Identify which cell holds the provided text, then report its (x, y) central coordinate. 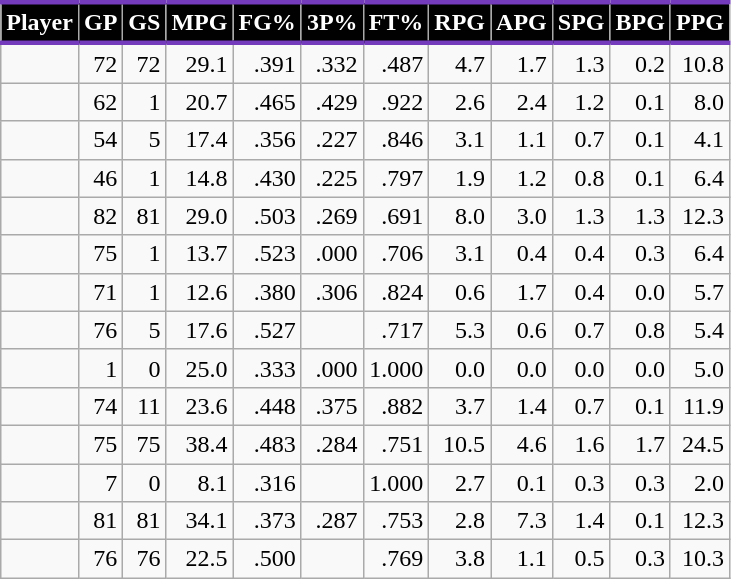
.500 (267, 559)
.380 (267, 292)
10.3 (700, 559)
2.7 (460, 483)
.332 (332, 63)
5.4 (700, 330)
.882 (396, 406)
.769 (396, 559)
82 (100, 216)
.483 (267, 444)
PPG (700, 22)
.487 (396, 63)
.706 (396, 254)
APG (522, 22)
.391 (267, 63)
MPG (200, 22)
.306 (332, 292)
3P% (332, 22)
.465 (267, 102)
.269 (332, 216)
4.6 (522, 444)
5.0 (700, 368)
17.6 (200, 330)
25.0 (200, 368)
.691 (396, 216)
10.8 (700, 63)
Player (40, 22)
22.5 (200, 559)
12.6 (200, 292)
62 (100, 102)
23.6 (200, 406)
2.0 (700, 483)
14.8 (200, 178)
29.1 (200, 63)
.448 (267, 406)
34.1 (200, 521)
.287 (332, 521)
3.0 (522, 216)
4.7 (460, 63)
FG% (267, 22)
74 (100, 406)
54 (100, 140)
1.6 (581, 444)
11 (144, 406)
38.4 (200, 444)
17.4 (200, 140)
7 (100, 483)
8.1 (200, 483)
.846 (396, 140)
.373 (267, 521)
0.5 (581, 559)
2.8 (460, 521)
.751 (396, 444)
.225 (332, 178)
.824 (396, 292)
.430 (267, 178)
.284 (332, 444)
SPG (581, 22)
.922 (396, 102)
.429 (332, 102)
.797 (396, 178)
.375 (332, 406)
3.7 (460, 406)
2.6 (460, 102)
5.7 (700, 292)
.227 (332, 140)
24.5 (700, 444)
.753 (396, 521)
29.0 (200, 216)
2.4 (522, 102)
.316 (267, 483)
11.9 (700, 406)
FT% (396, 22)
20.7 (200, 102)
BPG (640, 22)
.333 (267, 368)
.527 (267, 330)
0.2 (640, 63)
13.7 (200, 254)
3.8 (460, 559)
1.9 (460, 178)
.717 (396, 330)
.523 (267, 254)
.503 (267, 216)
GS (144, 22)
46 (100, 178)
GP (100, 22)
7.3 (522, 521)
71 (100, 292)
10.5 (460, 444)
5.3 (460, 330)
.356 (267, 140)
RPG (460, 22)
4.1 (700, 140)
